Pinpoint the cell where the given text exists, returning its (x, y) midpoint coordinate. 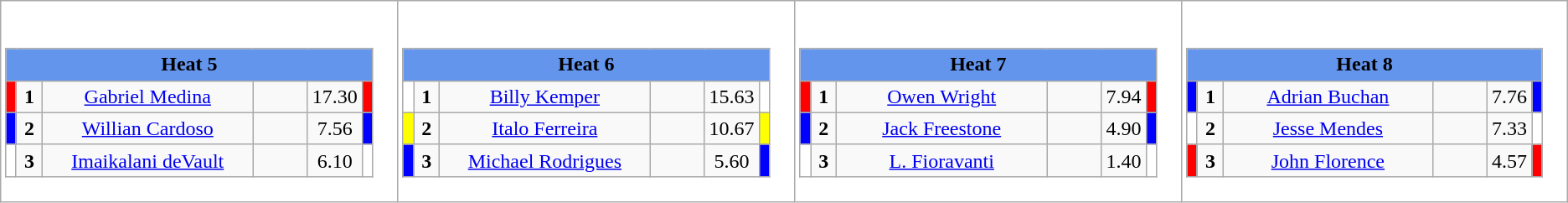
Italo Ferreira (544, 128)
Heat 7 1 Owen Wright 7.94 2 Jack Freestone 4.90 3 L. Fioravanti 1.40 (988, 101)
Heat 7 (978, 65)
Heat 5 (189, 65)
Gabriel Medina (147, 96)
John Florence (1328, 160)
10.67 (732, 128)
Heat 6 1 Billy Kemper 15.63 2 Italo Ferreira 10.67 3 Michael Rodrigues 5.60 (596, 101)
17.30 (335, 96)
Imaikalani deVault (147, 160)
Heat 8 1 Adrian Buchan 7.76 2 Jesse Mendes 7.33 3 John Florence 4.57 (1375, 101)
1.40 (1124, 160)
Heat 8 (1364, 65)
Adrian Buchan (1328, 96)
7.94 (1124, 96)
15.63 (732, 96)
Jack Freestone (941, 128)
Michael Rodrigues (544, 160)
4.90 (1124, 128)
6.10 (335, 160)
7.56 (335, 128)
Heat 6 (586, 65)
Heat 5 1 Gabriel Medina 17.30 2 Willian Cardoso 7.56 3 Imaikalani deVault 6.10 (199, 101)
7.33 (1509, 128)
L. Fioravanti (941, 160)
7.76 (1509, 96)
4.57 (1509, 160)
Owen Wright (941, 96)
Jesse Mendes (1328, 128)
Willian Cardoso (147, 128)
5.60 (732, 160)
Billy Kemper (544, 96)
